For the text-containing cell, return its midpoint in (X, Y) coordinate format. 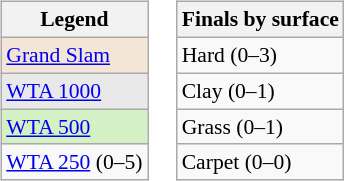
Clay (0–1) (260, 91)
WTA 1000 (74, 91)
Carpet (0–0) (260, 162)
WTA 250 (0–5) (74, 162)
Grass (0–1) (260, 127)
WTA 500 (74, 127)
Grand Slam (74, 55)
Legend (74, 20)
Hard (0–3) (260, 55)
Finals by surface (260, 20)
